For the text-containing cell, return its midpoint in [x, y] coordinate format. 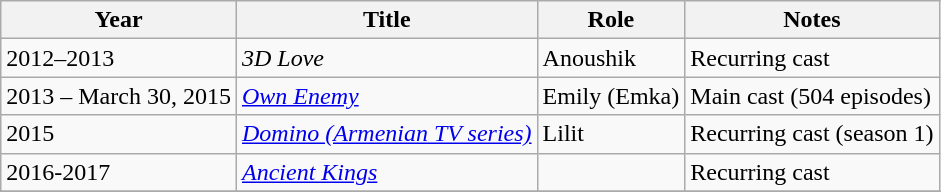
3D Love [386, 58]
Role [611, 20]
2015 [119, 134]
2012–2013 [119, 58]
Lilit [611, 134]
Recurring cast (season 1) [812, 134]
Year [119, 20]
Domino (Armenian TV series) [386, 134]
2016-2017 [119, 172]
Notes [812, 20]
Ancient Kings [386, 172]
Own Enemy [386, 96]
2013 – March 30, 2015 [119, 96]
Emily (Emka) [611, 96]
Title [386, 20]
Anoushik [611, 58]
Main cast (504 episodes) [812, 96]
